Return (x, y) of the center of cell containing provided text 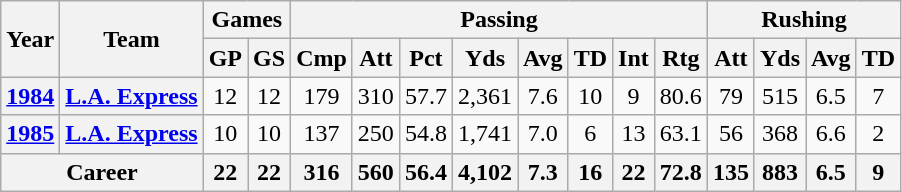
Cmp (322, 58)
6 (590, 134)
79 (730, 96)
7.3 (544, 172)
Int (634, 58)
16 (590, 172)
316 (322, 172)
54.8 (426, 134)
6.6 (832, 134)
135 (730, 172)
515 (780, 96)
368 (780, 134)
2,361 (484, 96)
7.0 (544, 134)
250 (376, 134)
56 (730, 134)
Pct (426, 58)
80.6 (680, 96)
1985 (30, 134)
56.4 (426, 172)
Career (102, 172)
2 (878, 134)
13 (634, 134)
63.1 (680, 134)
Team (132, 39)
1984 (30, 96)
Rtg (680, 58)
137 (322, 134)
Rushing (804, 20)
7 (878, 96)
560 (376, 172)
310 (376, 96)
883 (780, 172)
72.8 (680, 172)
GP (225, 58)
Passing (500, 20)
1,741 (484, 134)
GS (270, 58)
179 (322, 96)
Games (246, 20)
57.7 (426, 96)
4,102 (484, 172)
Year (30, 39)
7.6 (544, 96)
